Output the (X, Y) coordinate of the center of the cell containing the given text.  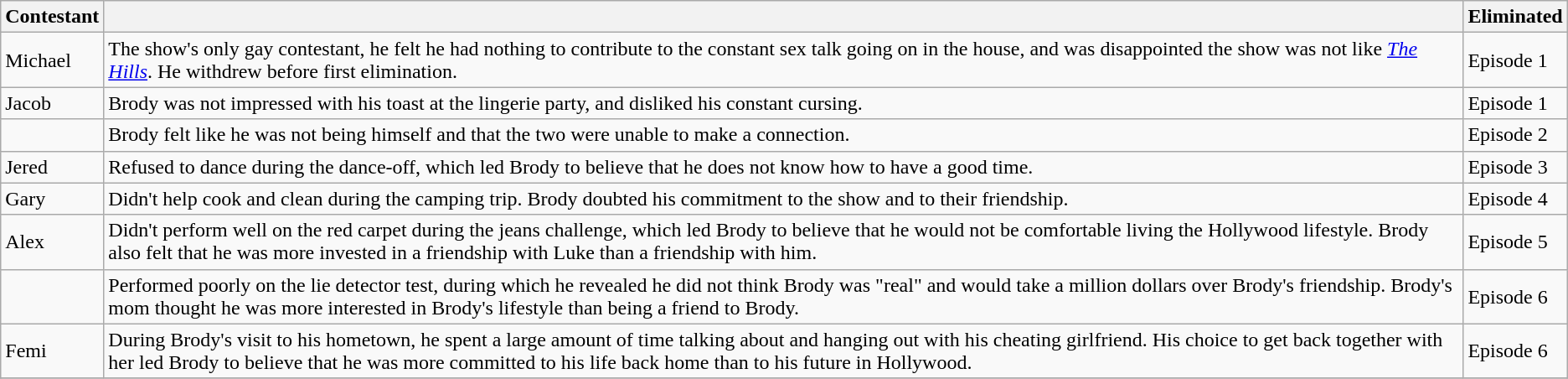
Gary (52, 199)
Eliminated (1515, 17)
Contestant (52, 17)
Femi (52, 350)
Episode 5 (1515, 241)
Brody felt like he was not being himself and that the two were unable to make a connection. (784, 135)
Brody was not impressed with his toast at the lingerie party, and disliked his constant cursing. (784, 103)
Episode 2 (1515, 135)
Michael (52, 60)
Jacob (52, 103)
Didn't help cook and clean during the camping trip. Brody doubted his commitment to the show and to their friendship. (784, 199)
Episode 4 (1515, 199)
Episode 3 (1515, 167)
Alex (52, 241)
Jered (52, 167)
Refused to dance during the dance-off, which led Brody to believe that he does not know how to have a good time. (784, 167)
